From the cell containing the given text, extract its center point as [x, y] coordinate. 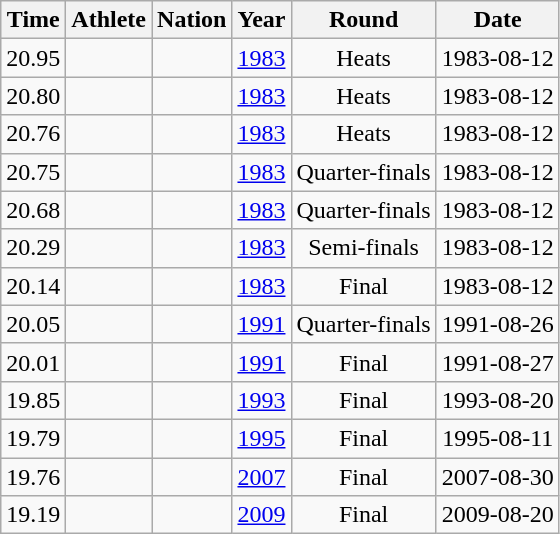
2009-08-20 [498, 515]
Athlete [109, 20]
Date [498, 20]
20.68 [34, 210]
Year [262, 20]
1991-08-27 [498, 362]
Nation [192, 20]
20.75 [34, 172]
1995 [262, 438]
2009 [262, 515]
Semi-finals [364, 248]
1995-08-11 [498, 438]
2007-08-30 [498, 477]
1991-08-26 [498, 324]
Time [34, 20]
20.80 [34, 96]
20.76 [34, 134]
19.76 [34, 477]
20.01 [34, 362]
19.19 [34, 515]
20.29 [34, 248]
Round [364, 20]
20.95 [34, 58]
20.05 [34, 324]
1993 [262, 400]
1993-08-20 [498, 400]
20.14 [34, 286]
19.79 [34, 438]
19.85 [34, 400]
2007 [262, 477]
